Search for the cell housing the specified text and yield its [x, y] center coordinate. 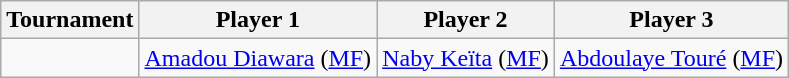
Amadou Diawara (MF) [258, 58]
Tournament [70, 20]
Naby Keïta (MF) [466, 58]
Player 2 [466, 20]
Player 1 [258, 20]
Abdoulaye Touré (MF) [671, 58]
Player 3 [671, 20]
